Return the (x, y) coordinate for the center point of the cell that contains the specified text.  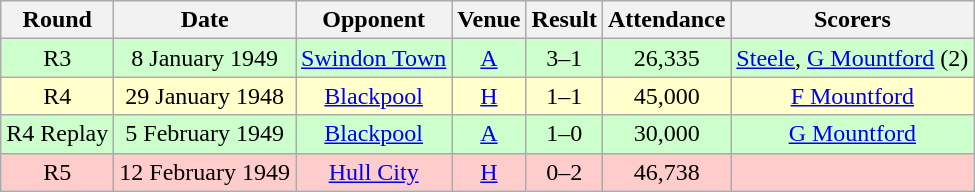
Round (58, 20)
Date (205, 20)
Venue (489, 20)
Scorers (852, 20)
F Mountford (852, 96)
Swindon Town (374, 58)
45,000 (666, 96)
8 January 1949 (205, 58)
30,000 (666, 134)
Attendance (666, 20)
Result (564, 20)
1–0 (564, 134)
29 January 1948 (205, 96)
Steele, G Mountford (2) (852, 58)
R4 (58, 96)
R4 Replay (58, 134)
R3 (58, 58)
12 February 1949 (205, 172)
R5 (58, 172)
3–1 (564, 58)
26,335 (666, 58)
46,738 (666, 172)
Opponent (374, 20)
0–2 (564, 172)
Hull City (374, 172)
5 February 1949 (205, 134)
G Mountford (852, 134)
1–1 (564, 96)
